Search for the cell housing the specified text and yield its [X, Y] center coordinate. 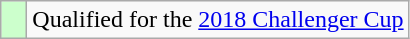
Qualified for the 2018 Challenger Cup [218, 20]
